From the cell containing the given text, extract its center point as [x, y] coordinate. 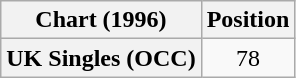
UK Singles (OCC) [101, 58]
Position [248, 20]
Chart (1996) [101, 20]
78 [248, 58]
